Pinpoint the cell where the given text exists, returning its [x, y] midpoint coordinate. 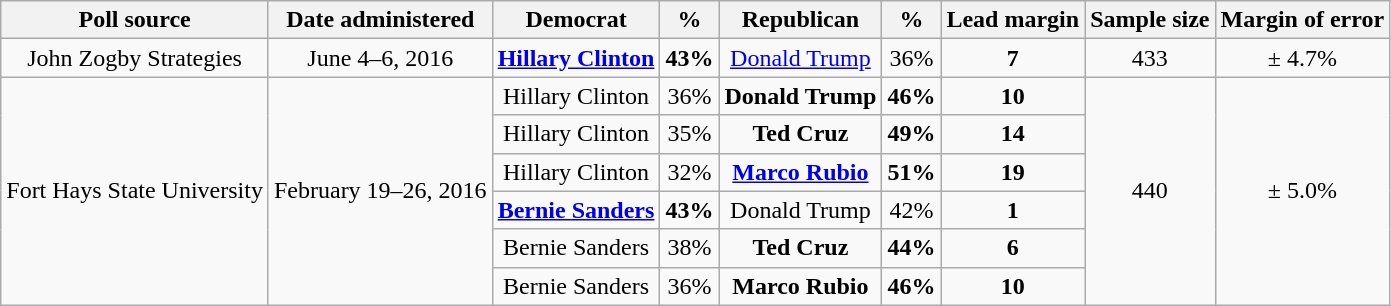
32% [690, 172]
14 [1013, 134]
Republican [800, 20]
June 4–6, 2016 [380, 58]
19 [1013, 172]
Democrat [576, 20]
38% [690, 248]
49% [912, 134]
Poll source [135, 20]
February 19–26, 2016 [380, 191]
440 [1150, 191]
Margin of error [1302, 20]
7 [1013, 58]
Fort Hays State University [135, 191]
± 4.7% [1302, 58]
± 5.0% [1302, 191]
John Zogby Strategies [135, 58]
433 [1150, 58]
6 [1013, 248]
Date administered [380, 20]
51% [912, 172]
44% [912, 248]
1 [1013, 210]
Sample size [1150, 20]
Lead margin [1013, 20]
42% [912, 210]
35% [690, 134]
